Find where the given text appears and provide that cell's center as (X, Y) coordinate. 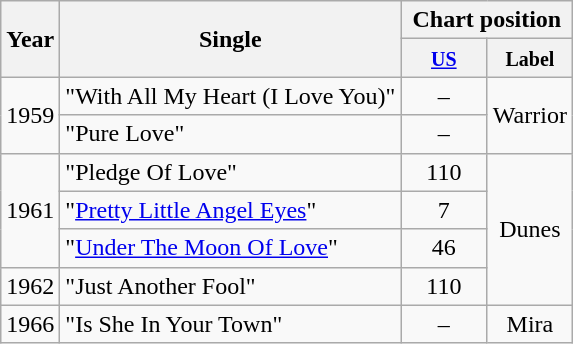
Dunes (530, 229)
"Is She In Your Town" (230, 324)
"Pretty Little Angel Eyes" (230, 210)
Single (230, 39)
1962 (30, 286)
Chart position (487, 20)
1961 (30, 210)
Mira (530, 324)
"Just Another Fool" (230, 286)
Warrior (530, 115)
"Under The Moon Of Love" (230, 248)
US (444, 58)
"Pure Love" (230, 134)
46 (444, 248)
"Pledge Of Love" (230, 172)
1966 (30, 324)
"With All My Heart (I Love You)" (230, 96)
1959 (30, 115)
Year (30, 39)
Label (530, 58)
7 (444, 210)
